Search for the cell housing the specified text and yield its (X, Y) center coordinate. 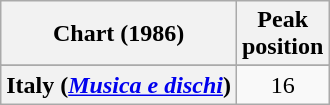
Italy (Musica e dischi) (119, 85)
Chart (1986) (119, 34)
16 (282, 85)
Peakposition (282, 34)
